Identify which cell holds the provided text, then report its [x, y] central coordinate. 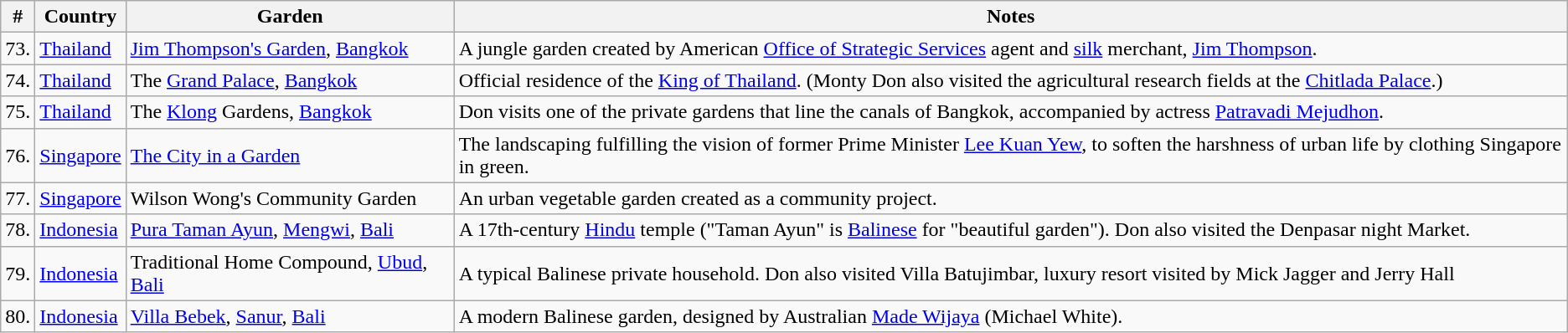
An urban vegetable garden created as a community project. [1010, 198]
A jungle garden created by American Office of Strategic Services agent and silk merchant, Jim Thompson. [1010, 49]
Official residence of the King of Thailand. (Monty Don also visited the agricultural research fields at the Chitlada Palace.) [1010, 80]
80. [18, 316]
The Grand Palace, Bangkok [290, 80]
Traditional Home Compound, Ubud, Bali [290, 273]
73. [18, 49]
78. [18, 230]
A modern Balinese garden, designed by Australian Made Wijaya (Michael White). [1010, 316]
Wilson Wong's Community Garden [290, 198]
75. [18, 112]
# [18, 17]
Jim Thompson's Garden, Bangkok [290, 49]
Notes [1010, 17]
Don visits one of the private gardens that line the canals of Bangkok, accompanied by actress Patravadi Mejudhon. [1010, 112]
79. [18, 273]
A typical Balinese private household. Don also visited Villa Batujimbar, luxury resort visited by Mick Jagger and Jerry Hall [1010, 273]
Country [80, 17]
Pura Taman Ayun, Mengwi, Bali [290, 230]
Villa Bebek, Sanur, Bali [290, 316]
77. [18, 198]
A 17th-century Hindu temple ("Taman Ayun" is Balinese for "beautiful garden"). Don also visited the Denpasar night Market. [1010, 230]
The City in a Garden [290, 156]
76. [18, 156]
The Klong Gardens, Bangkok [290, 112]
The landscaping fulfilling the vision of former Prime Minister Lee Kuan Yew, to soften the harshness of urban life by clothing Singapore in green. [1010, 156]
74. [18, 80]
Garden [290, 17]
